Find where the given text appears and provide that cell's center as (x, y) coordinate. 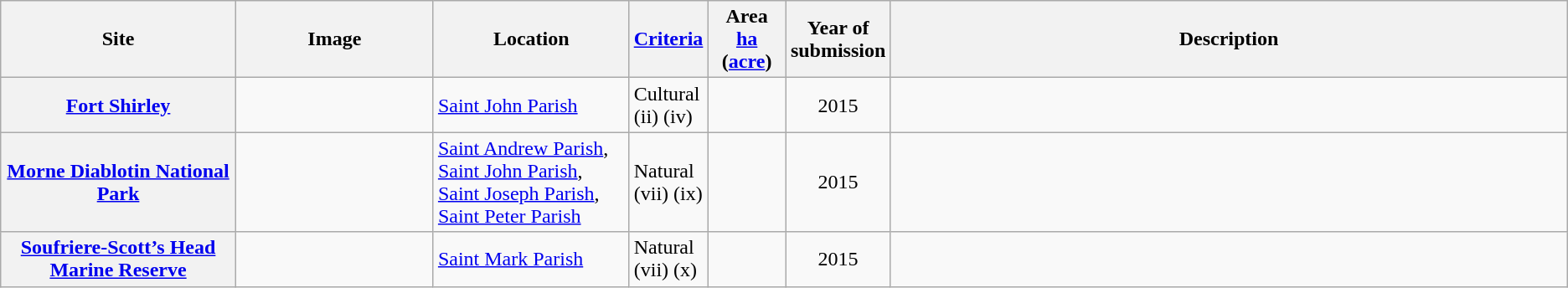
Cultural (ii) (iv) (668, 105)
Saint John Parish (531, 105)
Fort Shirley (119, 105)
Site (119, 39)
Image (334, 39)
Description (1229, 39)
Soufriere-Scott’s Head Marine Reserve (119, 260)
Saint Andrew Parish, Saint John Parish, Saint Joseph Parish, Saint Peter Parish (531, 183)
Saint Mark Parish (531, 260)
Areaha (acre) (747, 39)
Location (531, 39)
Natural (vii) (x) (668, 260)
Criteria (668, 39)
Morne Diablotin National Park (119, 183)
Natural (vii) (ix) (668, 183)
Year of submission (838, 39)
